Detect which cell encompasses the target text, then output its (x, y) center coordinate. 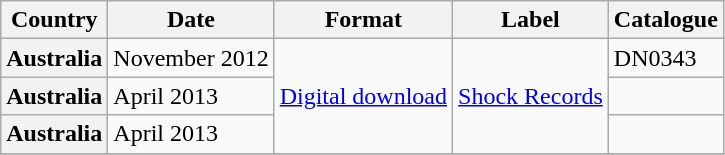
DN0343 (666, 58)
Country (54, 20)
Digital download (363, 96)
Format (363, 20)
Date (191, 20)
Label (531, 20)
Shock Records (531, 96)
November 2012 (191, 58)
Catalogue (666, 20)
